Return (x, y) of the center of cell containing provided text 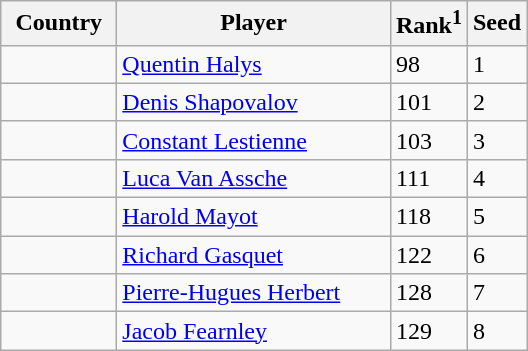
129 (428, 331)
98 (428, 64)
8 (496, 331)
Quentin Halys (254, 64)
111 (428, 178)
Player (254, 24)
Denis Shapovalov (254, 102)
101 (428, 102)
103 (428, 140)
6 (496, 255)
Seed (496, 24)
Constant Lestienne (254, 140)
2 (496, 102)
122 (428, 255)
5 (496, 217)
Richard Gasquet (254, 255)
Pierre-Hugues Herbert (254, 293)
Jacob Fearnley (254, 331)
118 (428, 217)
1 (496, 64)
128 (428, 293)
3 (496, 140)
Country (59, 24)
4 (496, 178)
Harold Mayot (254, 217)
Rank1 (428, 24)
Luca Van Assche (254, 178)
7 (496, 293)
